Search for the cell housing the specified text and yield its [X, Y] center coordinate. 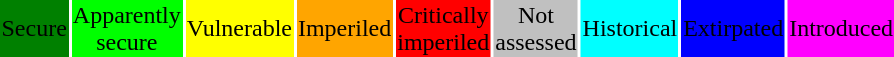
Critically imperiled [444, 28]
Apparently secure [126, 28]
Imperiled [344, 28]
Secure [34, 28]
Extirpated [734, 28]
Not assessed [536, 28]
Historical [630, 28]
Vulnerable [239, 28]
